Locate the cell with the specified text and output its (x, y) center coordinate. 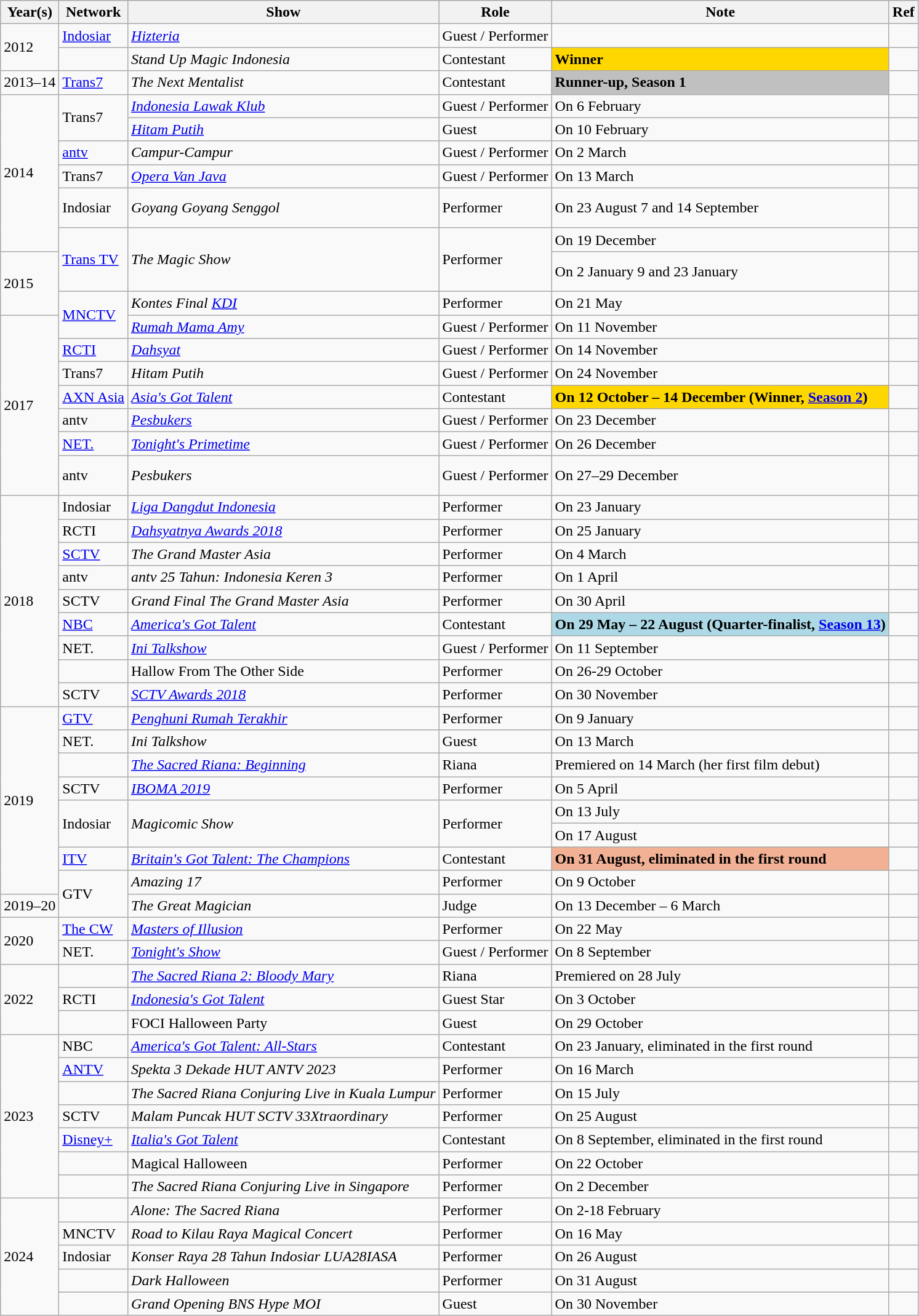
2024 (30, 1257)
On 2 March (720, 153)
On 2 January 9 and 23 January (720, 271)
Tonight's Primetime (284, 444)
Indonesia Lawak Klub (284, 106)
2017 (30, 405)
Liga Dangdut Indonesia (284, 507)
The Sacred Riana Conjuring Live in Singapore (284, 1187)
America's Got Talent (284, 624)
On 17 August (720, 835)
Show (284, 12)
Year(s) (30, 12)
On 26 December (720, 444)
The Sacred Riana 2: Bloody Mary (284, 976)
Road to Kilau Raya Magical Concert (284, 1234)
On 31 August (720, 1280)
Masters of Illusion (284, 929)
On 2 December (720, 1187)
Magicomic Show (284, 824)
On 11 November (720, 327)
2013–14 (30, 82)
Opera Van Java (284, 176)
Trans TV (94, 260)
On 1 April (720, 577)
Grand Final The Grand Master Asia (284, 601)
FOCI Halloween Party (284, 1022)
Campur-Campur (284, 153)
On 4 March (720, 554)
2018 (30, 601)
Tonight's Show (284, 952)
Note (720, 12)
The Next Mentalist (284, 82)
On 23 December (720, 420)
Amazing 17 (284, 882)
Asia's Got Talent (284, 397)
2014 (30, 172)
On 27–29 December (720, 475)
The Magic Show (284, 260)
On 22 October (720, 1163)
Runner-up, Season 1 (720, 82)
On 8 September (720, 952)
Italia's Got Talent (284, 1140)
Indonesia's Got Talent (284, 999)
2020 (30, 941)
On 6 February (720, 106)
On 26-29 October (720, 671)
Malam Puncak HUT SCTV 33Xtraordinary (284, 1117)
On 26 August (720, 1257)
2022 (30, 999)
On 29 May – 22 August (Quarter-finalist, Season 13) (720, 624)
SCTV Awards 2018 (284, 694)
The Great Magician (284, 905)
ITV (94, 859)
Disney+ (94, 1140)
The Sacred Riana: Beginning (284, 765)
Grand Opening BNS Hype MOI (284, 1304)
On 3 October (720, 999)
On 13 December – 6 March (720, 905)
Premiered on 28 July (720, 976)
Magical Halloween (284, 1163)
On 5 April (720, 788)
On 16 May (720, 1234)
2019 (30, 800)
The CW (94, 929)
On 22 May (720, 929)
On 23 August 7 and 14 September (720, 208)
2015 (30, 283)
On 11 September (720, 648)
On 23 January (720, 507)
On 13 July (720, 812)
America's Got Talent: All-Stars (284, 1046)
Winner (720, 59)
Penghuni Rumah Terakhir (284, 718)
Dark Halloween (284, 1280)
On 14 November (720, 350)
Ref (904, 12)
On 19 December (720, 239)
Network (94, 12)
On 23 January, eliminated in the first round (720, 1046)
Alone: The Sacred Riana (284, 1210)
The Grand Master Asia (284, 554)
Guest Star (495, 999)
Goyang Goyang Senggol (284, 208)
2023 (30, 1116)
Role (495, 12)
Dahsyatnya Awards 2018 (284, 531)
On 25 August (720, 1117)
On 10 February (720, 129)
On 24 November (720, 374)
On 8 September, eliminated in the first round (720, 1140)
On 15 July (720, 1093)
IBOMA 2019 (284, 788)
On 31 August, eliminated in the first round (720, 859)
ANTV (94, 1069)
On 29 October (720, 1022)
On 25 January (720, 531)
Hizteria (284, 36)
Hallow From The Other Side (284, 671)
On 30 April (720, 601)
On 12 October – 14 December (Winner, Season 2) (720, 397)
Konser Raya 28 Tahun Indosiar LUA28IASA (284, 1257)
The Sacred Riana Conjuring Live in Kuala Lumpur (284, 1093)
2019–20 (30, 905)
On 16 March (720, 1069)
On 9 January (720, 718)
On 2-18 February (720, 1210)
Rumah Mama Amy (284, 327)
AXN Asia (94, 397)
Premiered on 14 March (her first film debut) (720, 765)
Britain's Got Talent: The Champions (284, 859)
Dahsyat (284, 350)
2012 (30, 47)
Judge (495, 905)
antv 25 Tahun: Indonesia Keren 3 (284, 577)
Stand Up Magic Indonesia (284, 59)
On 9 October (720, 882)
Kontes Final KDI (284, 303)
Spekta 3 Dekade HUT ANTV 2023 (284, 1069)
On 21 May (720, 303)
